Find where the given text appears and provide that cell's center as [x, y] coordinate. 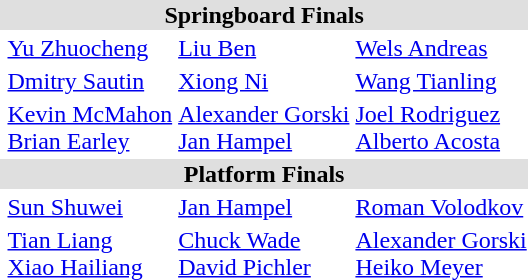
Kevin McMahonBrian Earley [90, 128]
Springboard Finals [264, 15]
Xiong Ni [264, 81]
Wels Andreas [441, 48]
Roman Volodkov [441, 207]
Dmitry Sautin [90, 81]
Wang Tianling [441, 81]
Joel RodriguezAlberto Acosta [441, 128]
Yu Zhuocheng [90, 48]
Alexander GorskiJan Hampel [264, 128]
Sun Shuwei [90, 207]
Liu Ben [264, 48]
Platform Finals [264, 174]
Jan Hampel [264, 207]
